Determine the [X, Y] coordinate at the center of the cell enclosing the given text.  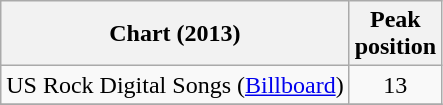
Chart (2013) [175, 34]
Peakposition [395, 34]
US Rock Digital Songs (Billboard) [175, 85]
13 [395, 85]
